Pinpoint the cell where the given text exists, returning its [X, Y] midpoint coordinate. 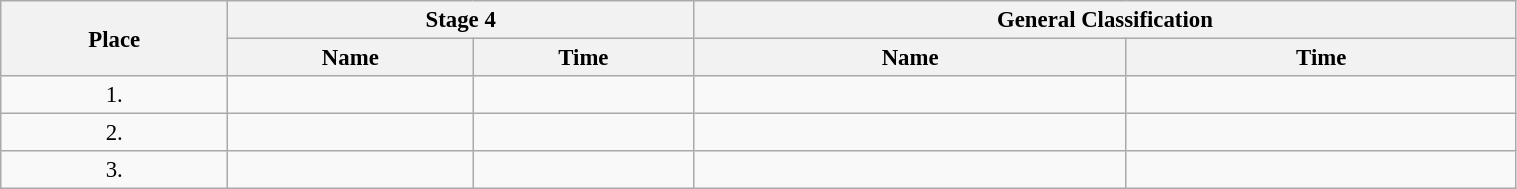
2. [114, 133]
Stage 4 [461, 20]
General Classification [1105, 20]
Place [114, 38]
3. [114, 170]
1. [114, 95]
